For the text-containing cell, return its midpoint in (x, y) coordinate format. 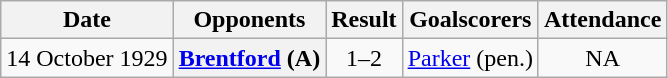
Attendance (602, 20)
Date (87, 20)
14 October 1929 (87, 58)
NA (602, 58)
Opponents (250, 20)
Result (364, 20)
Goalscorers (470, 20)
1–2 (364, 58)
Brentford (A) (250, 58)
Parker (pen.) (470, 58)
